Output the [x, y] coordinate of the center of the cell containing the given text.  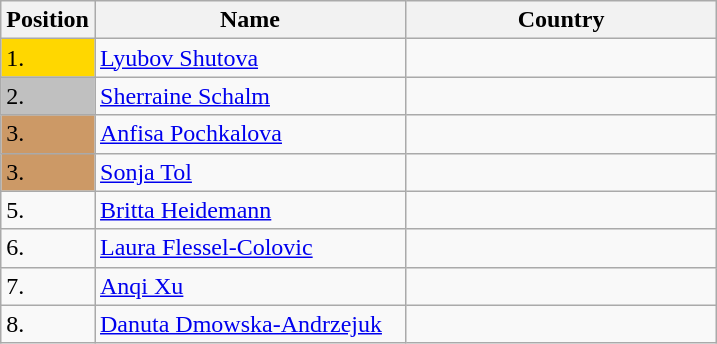
Lyubov Shutova [250, 58]
Anfisa Pochkalova [250, 134]
Position [48, 20]
Danuta Dmowska-Andrzejuk [250, 324]
5. [48, 210]
Anqi Xu [250, 286]
Country [562, 20]
6. [48, 248]
1. [48, 58]
Laura Flessel-Colovic [250, 248]
7. [48, 286]
2. [48, 96]
Sonja Tol [250, 172]
Sherraine Schalm [250, 96]
Name [250, 20]
Britta Heidemann [250, 210]
8. [48, 324]
